Provide the [X, Y] coordinate of the cell's center where the given text is located.  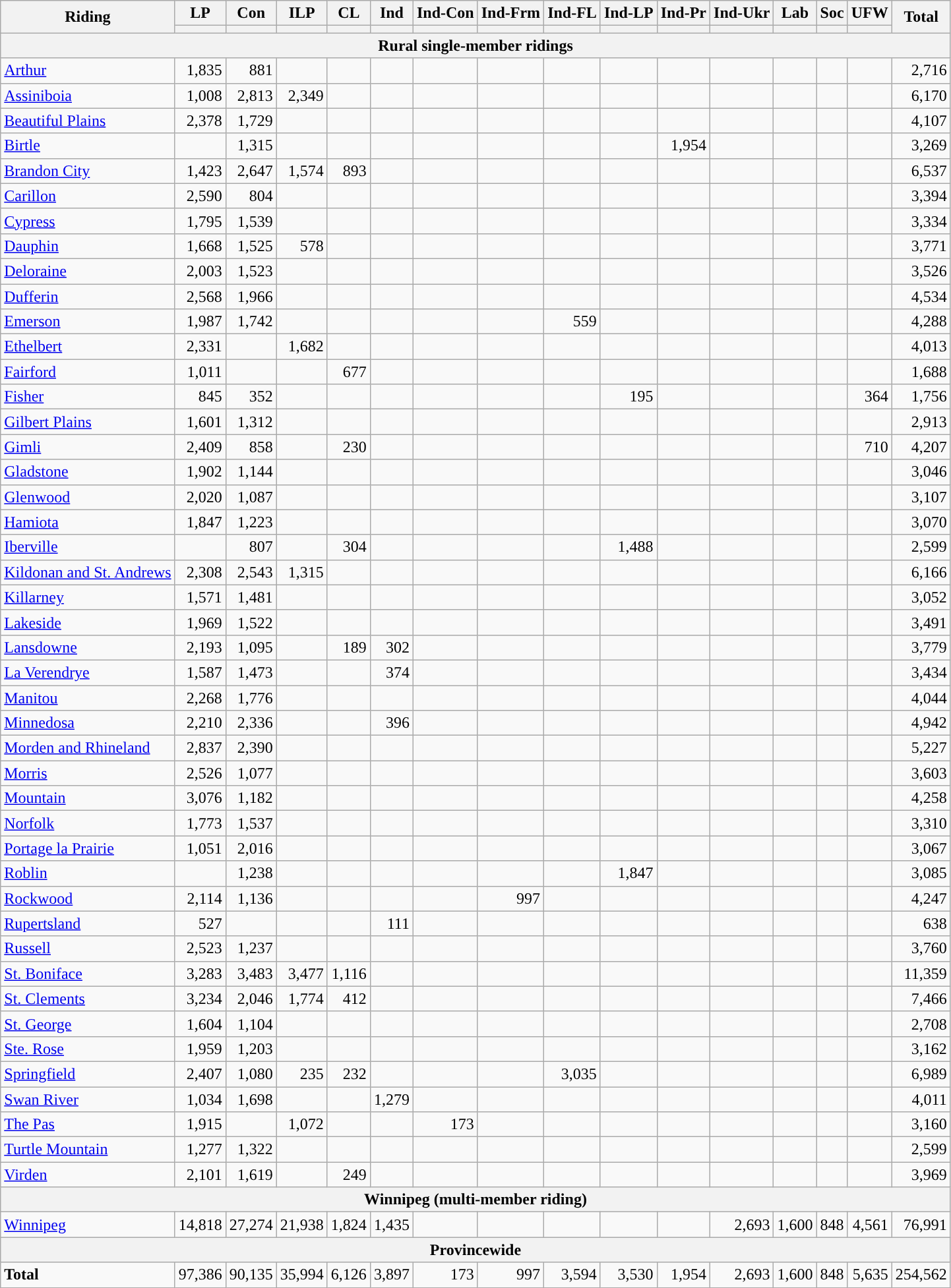
232 [348, 1074]
Ind-Frm [510, 13]
1,571 [200, 597]
Brandon City [88, 171]
3,067 [921, 848]
3,969 [921, 1175]
1,072 [302, 1125]
3,107 [921, 497]
Lab [795, 13]
2,837 [200, 748]
638 [921, 923]
2,378 [200, 121]
3,483 [251, 974]
Gilbert Plains [88, 422]
7,466 [921, 999]
1,238 [251, 873]
1,835 [200, 71]
3,779 [921, 647]
2,390 [251, 748]
Provincewide [476, 1250]
Gimli [88, 447]
1,756 [921, 397]
4,013 [921, 347]
27,274 [251, 1225]
304 [348, 547]
3,897 [392, 1275]
Springfield [88, 1074]
1,095 [251, 647]
1,080 [251, 1074]
235 [302, 1074]
Lakeside [88, 622]
1,601 [200, 422]
3,434 [921, 672]
Deloraine [88, 271]
364 [869, 397]
5,227 [921, 748]
Glenwood [88, 497]
Cypress [88, 221]
1,587 [200, 672]
1,604 [200, 1024]
3,076 [200, 798]
Emerson [88, 322]
Winnipeg [88, 1225]
Ind-FL [572, 13]
CL [348, 13]
3,310 [921, 823]
Birtle [88, 146]
1,104 [251, 1024]
2,716 [921, 71]
1,966 [251, 296]
3,334 [921, 221]
1,523 [251, 271]
2,016 [251, 848]
4,044 [921, 698]
3,035 [572, 1074]
1,776 [251, 698]
90,135 [251, 1275]
302 [392, 647]
2,003 [200, 271]
Manitou [88, 698]
1,279 [392, 1099]
807 [251, 547]
La Verendrye [88, 672]
3,234 [200, 999]
Riding [88, 17]
1,698 [251, 1099]
1,824 [348, 1225]
The Pas [88, 1125]
804 [251, 196]
2,046 [251, 999]
Minnedosa [88, 723]
11,359 [921, 974]
3,070 [921, 522]
1,473 [251, 672]
Ind-LP [629, 13]
858 [251, 447]
4,011 [921, 1099]
Gladstone [88, 472]
1,087 [251, 497]
6,126 [348, 1275]
1,682 [302, 347]
Con [251, 13]
230 [348, 447]
254,562 [921, 1275]
578 [302, 246]
352 [251, 397]
14,818 [200, 1225]
2,336 [251, 723]
2,308 [200, 572]
Kildonan and St. Andrews [88, 572]
845 [200, 397]
1,619 [251, 1175]
6,166 [921, 572]
Virden [88, 1175]
2,708 [921, 1024]
1,774 [302, 999]
3,283 [200, 974]
Rockwood [88, 898]
St. George [88, 1024]
1,902 [200, 472]
412 [348, 999]
1,959 [200, 1049]
5,635 [869, 1275]
Ind-Con [445, 13]
3,269 [921, 146]
Lansdowne [88, 647]
1,488 [629, 547]
97,386 [200, 1275]
St. Boniface [88, 974]
1,322 [251, 1150]
6,989 [921, 1074]
4,207 [921, 447]
St. Clements [88, 999]
Arthur [88, 71]
3,771 [921, 246]
Soc [832, 13]
4,561 [869, 1225]
3,085 [921, 873]
Ste. Rose [88, 1049]
1,742 [251, 322]
2,101 [200, 1175]
527 [200, 923]
559 [572, 322]
Carillon [88, 196]
Ind-Ukr [742, 13]
2,114 [200, 898]
Mountain [88, 798]
Ind [392, 13]
4,288 [921, 322]
1,144 [251, 472]
Killarney [88, 597]
1,237 [251, 949]
881 [251, 71]
2,210 [200, 723]
LP [200, 13]
Winnipeg (multi-member riding) [476, 1200]
677 [348, 372]
Hamiota [88, 522]
Russell [88, 949]
4,942 [921, 723]
396 [392, 723]
35,994 [302, 1275]
1,522 [251, 622]
1,223 [251, 522]
Dufferin [88, 296]
1,539 [251, 221]
Morden and Rhineland [88, 748]
Fisher [88, 397]
3,603 [921, 773]
2,568 [200, 296]
3,052 [921, 597]
Dauphin [88, 246]
4,247 [921, 898]
1,969 [200, 622]
1,203 [251, 1049]
ILP [302, 13]
2,813 [251, 96]
Ind-Pr [683, 13]
3,594 [572, 1275]
1,668 [200, 246]
2,523 [200, 949]
1,987 [200, 322]
1,525 [251, 246]
1,773 [200, 823]
1,795 [200, 221]
893 [348, 171]
21,938 [302, 1225]
3,394 [921, 196]
Morris [88, 773]
1,077 [251, 773]
1,423 [200, 171]
1,277 [200, 1150]
2,543 [251, 572]
3,477 [302, 974]
2,407 [200, 1074]
Rural single-member ridings [476, 45]
2,268 [200, 698]
1,729 [251, 121]
1,116 [348, 974]
UFW [869, 13]
3,046 [921, 472]
Turtle Mountain [88, 1150]
3,526 [921, 271]
374 [392, 672]
195 [629, 397]
1,537 [251, 823]
249 [348, 1175]
3,160 [921, 1125]
2,020 [200, 497]
4,107 [921, 121]
1,011 [200, 372]
6,537 [921, 171]
3,162 [921, 1049]
1,688 [921, 372]
2,647 [251, 171]
1,008 [200, 96]
Swan River [88, 1099]
1,915 [200, 1125]
189 [348, 647]
1,136 [251, 898]
1,574 [302, 171]
4,534 [921, 296]
2,331 [200, 347]
6,170 [921, 96]
2,913 [921, 422]
76,991 [921, 1225]
Assiniboia [88, 96]
3,760 [921, 949]
Roblin [88, 873]
1,435 [392, 1225]
1,182 [251, 798]
Beautiful Plains [88, 121]
1,481 [251, 597]
2,409 [200, 447]
Iberville [88, 547]
111 [392, 923]
1,312 [251, 422]
3,530 [629, 1275]
2,590 [200, 196]
2,193 [200, 647]
3,491 [921, 622]
Norfolk [88, 823]
4,258 [921, 798]
Rupertsland [88, 923]
Fairford [88, 372]
710 [869, 447]
Ethelbert [88, 347]
1,034 [200, 1099]
Portage la Prairie [88, 848]
1,051 [200, 848]
2,349 [302, 96]
2,526 [200, 773]
